Return the [X, Y] coordinate for the center point of the cell that contains the specified text.  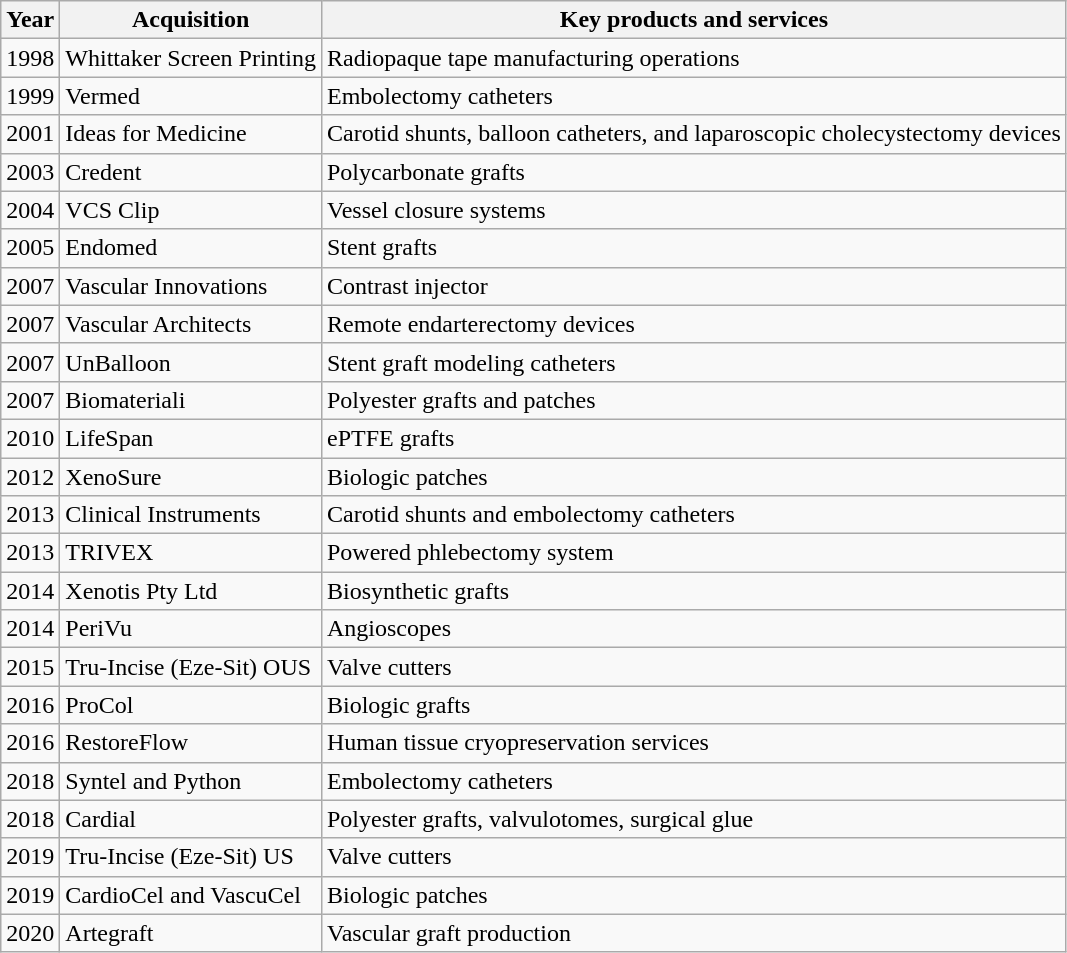
Carotid shunts and embolectomy catheters [694, 515]
UnBalloon [191, 362]
Key products and services [694, 20]
Stent grafts [694, 248]
2003 [30, 172]
Vascular Innovations [191, 286]
Contrast injector [694, 286]
Biomateriali [191, 400]
1999 [30, 96]
Xenotis Pty Ltd [191, 591]
Syntel and Python [191, 781]
Angioscopes [694, 629]
2015 [30, 667]
Acquisition [191, 20]
ePTFE grafts [694, 438]
Biologic grafts [694, 705]
Powered phlebectomy system [694, 553]
Tru-Incise (Eze-Sit) OUS [191, 667]
PeriVu [191, 629]
Radiopaque tape manufacturing operations [694, 58]
Credent [191, 172]
ProCol [191, 705]
Vascular Architects [191, 324]
Cardial [191, 819]
XenoSure [191, 477]
CardioCel and VascuCel [191, 895]
2020 [30, 933]
Whittaker Screen Printing [191, 58]
Carotid shunts, balloon catheters, and laparoscopic cholecystectomy devices [694, 134]
2012 [30, 477]
TRIVEX [191, 553]
Vessel closure systems [694, 210]
Year [30, 20]
Polyester grafts, valvulotomes, surgical glue [694, 819]
2005 [30, 248]
Biosynthetic grafts [694, 591]
Stent graft modeling catheters [694, 362]
Artegraft [191, 933]
Polycarbonate grafts [694, 172]
2001 [30, 134]
Human tissue cryopreservation services [694, 743]
Endomed [191, 248]
Clinical Instruments [191, 515]
Tru-Incise (Eze-Sit) US [191, 857]
Vascular graft production [694, 933]
Ideas for Medicine [191, 134]
LifeSpan [191, 438]
Remote endarterectomy devices [694, 324]
Vermed [191, 96]
VCS Clip [191, 210]
Polyester grafts and patches [694, 400]
2004 [30, 210]
RestoreFlow [191, 743]
1998 [30, 58]
2010 [30, 438]
